Extract the (x, y) coordinate from the center of the cell holding the provided text.  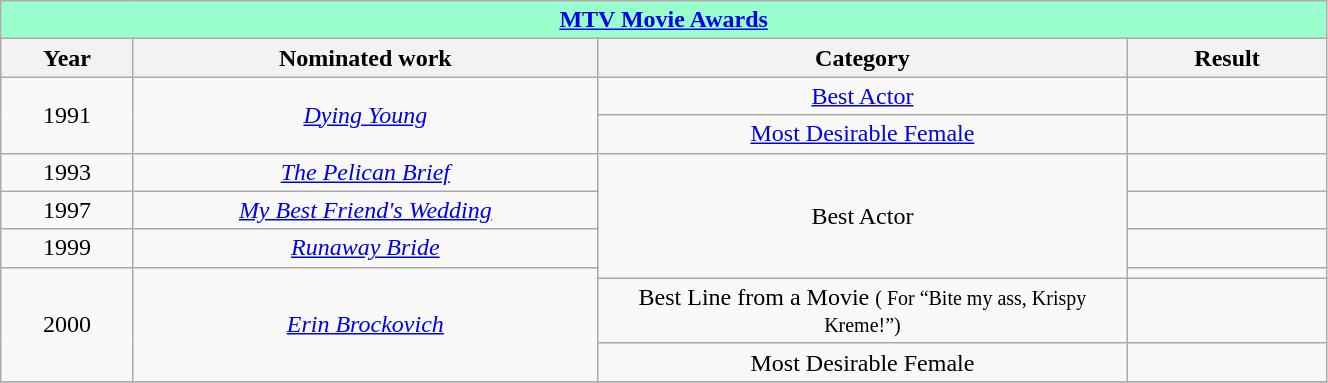
1997 (68, 210)
My Best Friend's Wedding (365, 210)
Dying Young (365, 115)
Runaway Bride (365, 248)
Nominated work (365, 58)
Year (68, 58)
Best Line from a Movie ( For “Bite my ass, Krispy Kreme!”) (862, 310)
Result (1228, 58)
2000 (68, 324)
MTV Movie Awards (664, 20)
Erin Brockovich (365, 324)
The Pelican Brief (365, 172)
1991 (68, 115)
Category (862, 58)
1993 (68, 172)
1999 (68, 248)
